Capture the cell that displays the provided text and extract its (X, Y) central coordinate. 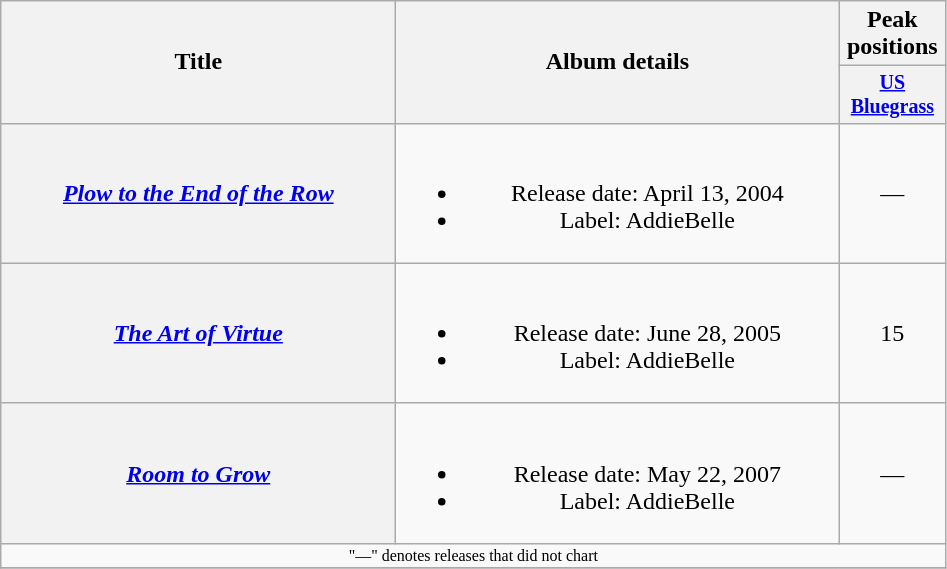
Release date: April 13, 2004Label: AddieBelle (618, 193)
"—" denotes releases that did not chart (474, 555)
Peak positions (892, 34)
Release date: May 22, 2007Label: AddieBelle (618, 473)
Room to Grow (198, 473)
Plow to the End of the Row (198, 193)
Album details (618, 62)
The Art of Virtue (198, 333)
15 (892, 333)
US Bluegrass (892, 94)
Release date: June 28, 2005Label: AddieBelle (618, 333)
Title (198, 62)
